Extract the [x, y] coordinate from the center of the cell holding the provided text.  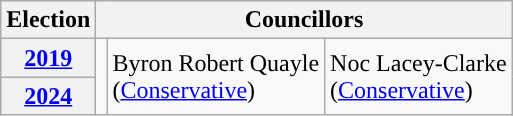
2024 [48, 96]
2019 [48, 58]
Election [48, 20]
Noc Lacey-Clarke(Conservative) [419, 77]
Councillors [304, 20]
Byron Robert Quayle(Conservative) [216, 77]
